Determine the [x, y] coordinate at the center of the cell enclosing the given text.  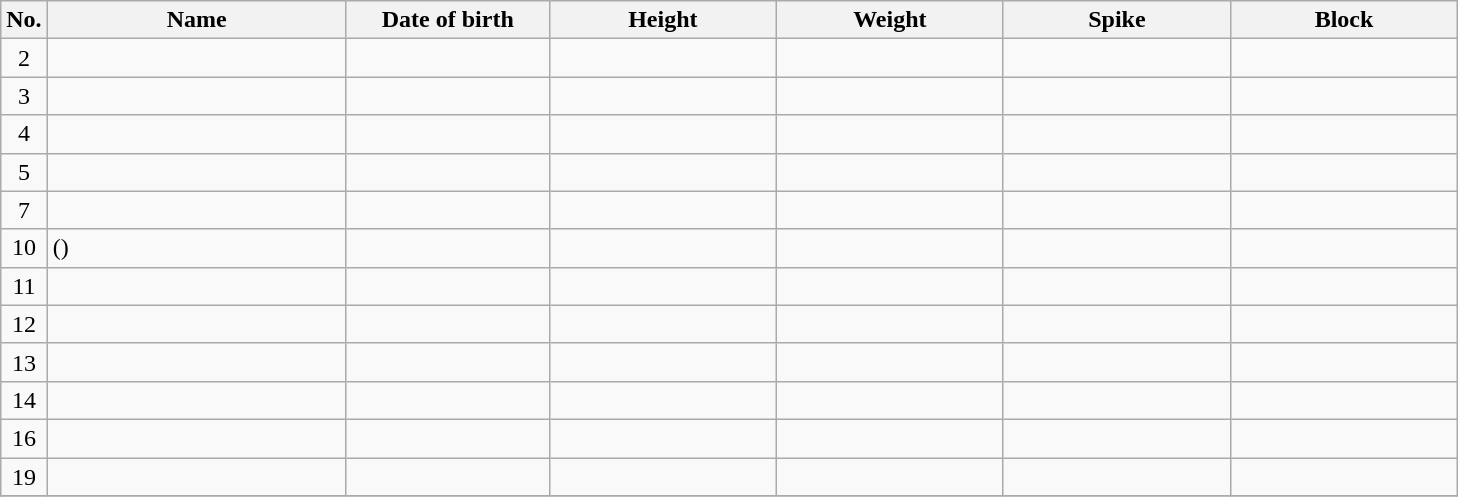
Block [1344, 20]
Weight [890, 20]
13 [24, 362]
No. [24, 20]
19 [24, 477]
() [196, 248]
12 [24, 324]
16 [24, 438]
Name [196, 20]
2 [24, 58]
7 [24, 210]
14 [24, 400]
4 [24, 134]
3 [24, 96]
11 [24, 286]
10 [24, 248]
5 [24, 172]
Date of birth [448, 20]
Height [662, 20]
Spike [1116, 20]
